Return [X, Y] of the center of cell containing provided text 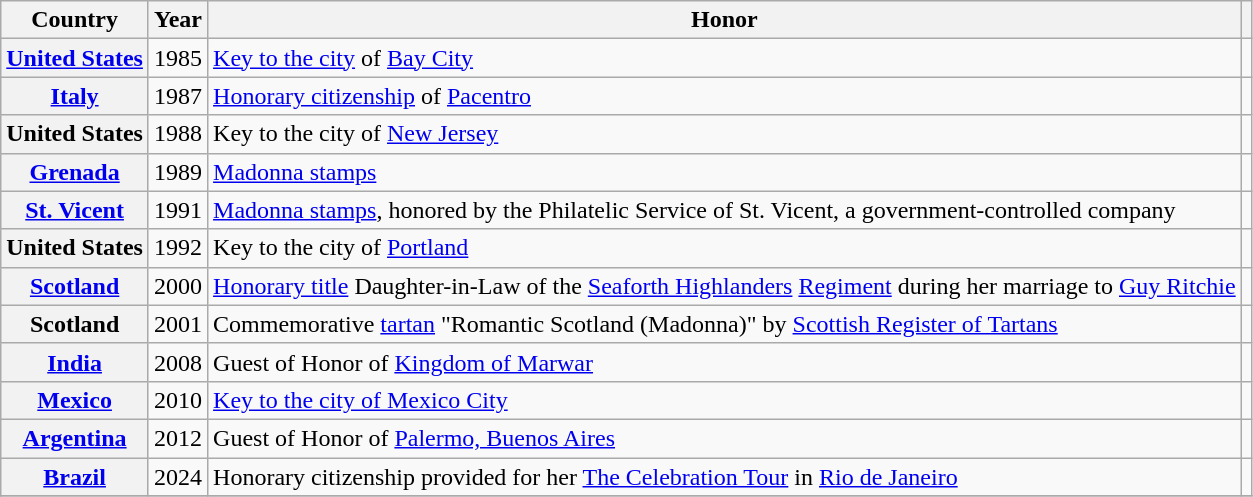
Country [75, 20]
2012 [178, 438]
Honorary citizenship of Pacentro [725, 96]
2008 [178, 362]
Madonna stamps [725, 172]
1988 [178, 134]
Year [178, 20]
Argentina [75, 438]
Italy [75, 96]
2000 [178, 286]
India [75, 362]
Honorary citizenship provided for her The Celebration Tour in Rio de Janeiro [725, 477]
Guest of Honor of Palermo, Buenos Aires [725, 438]
Brazil [75, 477]
2024 [178, 477]
1989 [178, 172]
2001 [178, 324]
1992 [178, 248]
2010 [178, 400]
1991 [178, 210]
Madonna stamps, honored by the Philatelic Service of St. Vicent, a government-controlled company [725, 210]
St. Vicent [75, 210]
Honor [725, 20]
Key to the city of Bay City [725, 58]
Commemorative tartan "Romantic Scotland (Madonna)" by Scottish Register of Tartans [725, 324]
Grenada [75, 172]
Key to the city of Mexico City [725, 400]
Key to the city of Portland [725, 248]
1987 [178, 96]
Honorary title Daughter-in-Law of the Seaforth Highlanders Regiment during her marriage to Guy Ritchie [725, 286]
1985 [178, 58]
Guest of Honor of Kingdom of Marwar [725, 362]
Key to the city of New Jersey [725, 134]
Mexico [75, 400]
